From the cell containing the given text, extract its center point as (X, Y) coordinate. 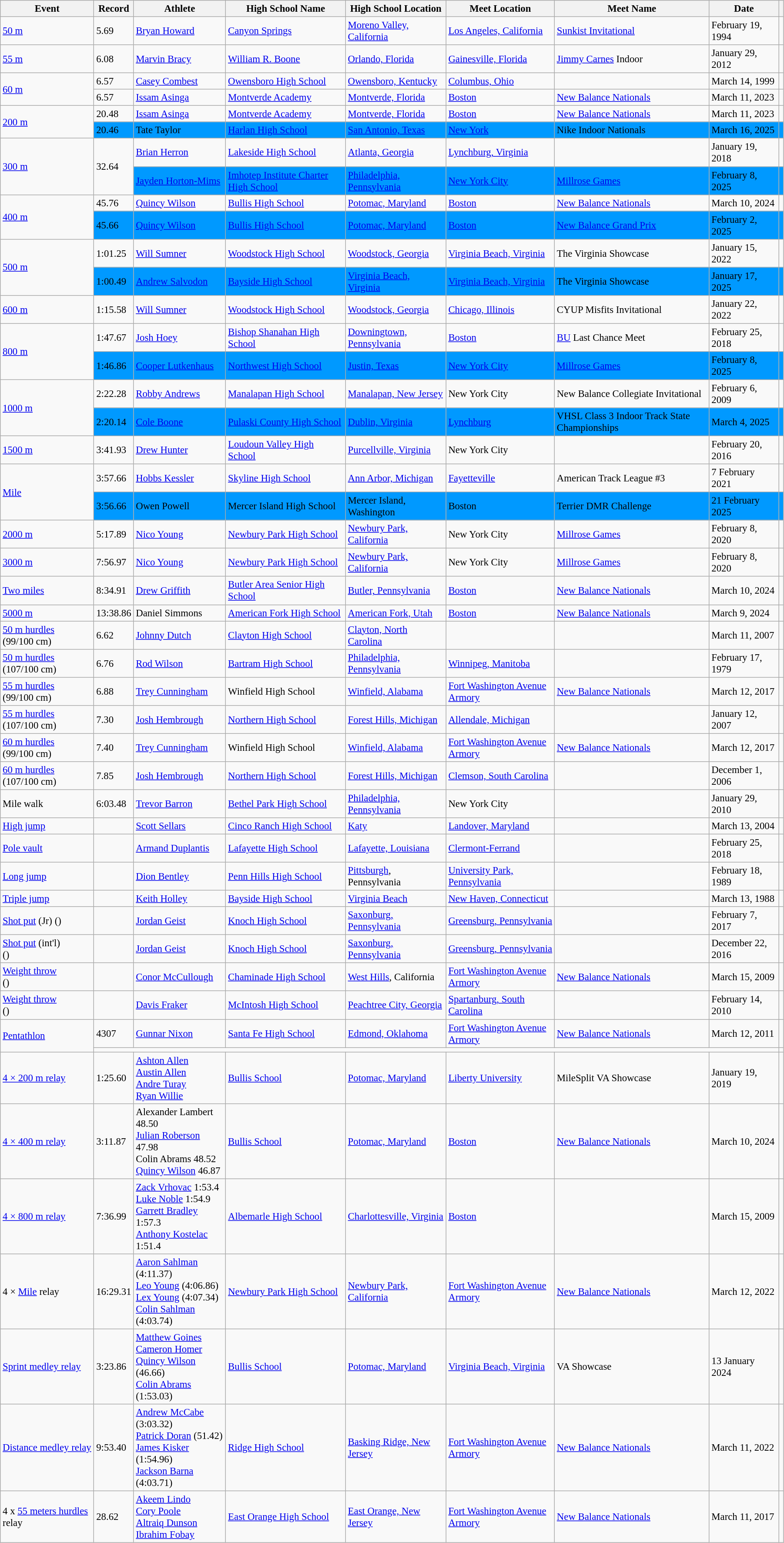
February 7, 2017 (744, 921)
Jayden Horton-Mims (180, 181)
6.08 (114, 59)
March 11, 2017 (744, 1516)
Lynchburg, Virginia (500, 152)
American Fork, Utah (396, 613)
5000 m (47, 613)
Peachtree City, Georgia (396, 1005)
1:47.67 (114, 338)
Athlete (180, 9)
28.62 (114, 1516)
New Haven, Connecticut (500, 899)
Tate Taylor (180, 130)
32.64 (114, 166)
New Balance Collegiate Invitational (632, 393)
Daniel Simmons (180, 613)
Alexander Lambert 48.50Julian Roberson 47.98Colin Abrams 48.52Quincy Wilson 46.87 (180, 1141)
March 13, 1988 (744, 899)
New York (500, 130)
400 m (47, 217)
Penn Hills High School (286, 877)
Dion Bentley (180, 877)
March 9, 2024 (744, 613)
Shot put (int'l) () (47, 949)
Robby Andrews (180, 393)
Distance medley relay (47, 1448)
1500 m (47, 450)
Josh Hoey (180, 338)
21 February 2025 (744, 507)
Brian Herron (180, 152)
45.66 (114, 225)
Lynchburg (500, 422)
New Balance Grand Prix (632, 225)
8:34.91 (114, 591)
Chicago, Illinois (500, 310)
Cooper Lutkenhaus (180, 366)
Mercer Island High School (286, 507)
High School Location (396, 9)
January 22, 2022 (744, 310)
5.69 (114, 31)
Trevor Barron (180, 803)
March 11, 2007 (744, 635)
Albemarle High School (286, 1216)
December 22, 2016 (744, 949)
Clemson, South Carolina (500, 776)
Johnny Dutch (180, 635)
Armand Duplantis (180, 849)
55 m (47, 59)
Pittsburgh, Pennsylvania (396, 877)
4 x 55 meters hurdles relay (47, 1516)
Butler Area Senior High School (286, 591)
Allendale, Michigan (500, 720)
March 13, 2004 (744, 826)
VHSL Class 3 Indoor Track State Championships (632, 422)
Moreno Valley, California (396, 31)
6.88 (114, 691)
20.48 (114, 114)
Columbus, Ohio (500, 81)
Jimmy Carnes Indoor (632, 59)
60 m (47, 90)
Event (47, 9)
50 m hurdles (99/100 cm) (47, 635)
1:25.60 (114, 1078)
Owensboro, Kentucky (396, 81)
3:56.66 (114, 507)
Sprint medley relay (47, 1367)
Spartanburg, South Carolina (500, 1005)
Mile (47, 492)
55 m hurdles (99/100 cm) (47, 691)
7 February 2021 (744, 478)
3:11.87 (114, 1141)
Mercer Island, Washington (396, 507)
Virginia Beach (396, 899)
January 15, 2022 (744, 253)
55 m hurdles (107/100 cm) (47, 720)
January 17, 2025 (744, 281)
Skyline High School (286, 478)
600 m (47, 310)
Clayton High School (286, 635)
February 2, 2025 (744, 225)
March 12, 2011 (744, 1033)
4 × 200 m relay (47, 1078)
13 January 2024 (744, 1367)
Zack Vrhovac 1:53.4Luke Noble 1:54.9Garrett Bradley 1:57.3Anthony Kostelac 1:51.4 (180, 1216)
Clermont-Ferrand (500, 849)
Bishop Shanahan High School (286, 338)
Andrew McCabe (3:03.32)Patrick Doran (51.42)James Kisker (1:54.96)Jackson Barna (4:03.71) (180, 1448)
Drew Griffith (180, 591)
February 20, 2016 (744, 450)
300 m (47, 166)
December 1, 2006 (744, 776)
Triple jump (47, 899)
East Orange, New Jersey (396, 1516)
4 × 400 m relay (47, 1141)
7.30 (114, 720)
Long jump (47, 877)
Rod Wilson (180, 663)
Matthew GoinesCameron HomerQuincy Wilson (46.66)Colin Abrams (1:53.03) (180, 1367)
Terrier DMR Challenge (632, 507)
Keith Holley (180, 899)
Canyon Springs (286, 31)
7.40 (114, 748)
Scott Sellars (180, 826)
Purcellville, Virginia (396, 450)
Lakeside High School (286, 152)
February 14, 2010 (744, 1005)
800 m (47, 352)
6.76 (114, 663)
San Antonio, Texas (396, 130)
East Orange High School (286, 1516)
March 4, 2025 (744, 422)
CYUP Misfits Invitational (632, 310)
March 16, 2025 (744, 130)
200 m (47, 122)
Aaron Sahlman (4:11.37)Leo Young (4:06.86)Lex Young (4:07.34)Colin Sahlman (4:03.74) (180, 1292)
3:57.66 (114, 478)
Clayton, North Carolina (396, 635)
Two miles (47, 591)
High School Name (286, 9)
Ashton AllenAustin AllenAndre TurayRyan Willie (180, 1078)
January 29, 2012 (744, 59)
Meet Name (632, 9)
Downingtown, Pennsylvania (396, 338)
Meet Location (500, 9)
Ann Arbor, Michigan (396, 478)
MileSplit VA Showcase (632, 1078)
Bethel Park High School (286, 803)
1:00.49 (114, 281)
Mile walk (47, 803)
45.76 (114, 203)
Pole vault (47, 849)
Cinco Ranch High School (286, 826)
2:20.14 (114, 422)
Landover, Maryland (500, 826)
VA Showcase (632, 1367)
Manalapan, New Jersey (396, 393)
High jump (47, 826)
4 × Mile relay (47, 1292)
Record (114, 9)
Winnipeg, Manitoba (500, 663)
University Park, Pennsylvania (500, 877)
9:53.40 (114, 1448)
Santa Fe High School (286, 1033)
Ridge High School (286, 1448)
Date (744, 9)
3:23.86 (114, 1367)
7:36.99 (114, 1216)
3:41.93 (114, 450)
Andrew Salvodon (180, 281)
500 m (47, 267)
American Fork High School (286, 613)
1000 m (47, 407)
Marvin Bracy (180, 59)
Akeem LindoCory PooleAltraiq DunsonIbrahim Fobay (180, 1516)
March 14, 1999 (744, 81)
3000 m (47, 562)
1:46.86 (114, 366)
Katy (396, 826)
Drew Hunter (180, 450)
McIntosh High School (286, 1005)
February 18, 1989 (744, 877)
Charlottesville, Virginia (396, 1216)
Harlan High School (286, 130)
Basking Ridge, New Jersey (396, 1448)
Owensboro High School (286, 81)
January 12, 2007 (744, 720)
Fayetteville (500, 478)
January 19, 2019 (744, 1078)
Nike Indoor Nationals (632, 130)
Imhotep Institute Charter High School (286, 181)
Pentathlon (47, 1036)
4307 (114, 1033)
50 m (47, 31)
Justin, Texas (396, 366)
Los Angeles, California (500, 31)
60 m hurdles (99/100 cm) (47, 748)
50 m hurdles (107/100 cm) (47, 663)
Manalapan High School (286, 393)
January 29, 2010 (744, 803)
January 19, 2018 (744, 152)
Edmond, Oklahoma (396, 1033)
Bartram High School (286, 663)
American Track League #3 (632, 478)
1:01.25 (114, 253)
60 m hurdles (107/100 cm) (47, 776)
February 17, 1979 (744, 663)
Hobbs Kessler (180, 478)
Owen Powell (180, 507)
Gunnar Nixon (180, 1033)
4 × 800 m relay (47, 1216)
5:17.89 (114, 535)
Atlanta, Georgia (396, 152)
Shot put (Jr) () (47, 921)
Lafayette High School (286, 849)
William R. Boone (286, 59)
Conor McCullough (180, 977)
6:03.48 (114, 803)
Gainesville, Florida (500, 59)
20.46 (114, 130)
Cole Boone (180, 422)
16:29.31 (114, 1292)
Orlando, Florida (396, 59)
7.85 (114, 776)
Casey Combest (180, 81)
March 12, 2022 (744, 1292)
West Hills, California (396, 977)
2000 m (47, 535)
1:15.58 (114, 310)
Chaminade High School (286, 977)
Lafayette, Louisiana (396, 849)
February 6, 2009 (744, 393)
6.62 (114, 635)
Butler, Pennsylvania (396, 591)
Pulaski County High School (286, 422)
February 19, 1994 (744, 31)
7:56.97 (114, 562)
Davis Fraker (180, 1005)
Loudoun Valley High School (286, 450)
13:38.86 (114, 613)
Liberty University (500, 1078)
Northwest High School (286, 366)
BU Last Chance Meet (632, 338)
Bryan Howard (180, 31)
Dublin, Virginia (396, 422)
Sunkist Invitational (632, 31)
2:22.28 (114, 393)
March 11, 2022 (744, 1448)
